Search for the cell housing the specified text and yield its (X, Y) center coordinate. 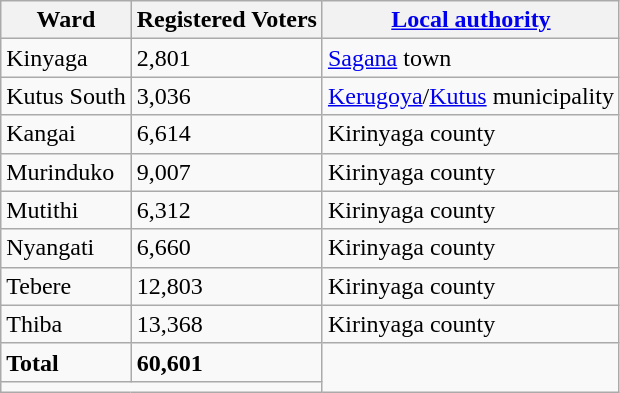
60,601 (226, 362)
Kerugoya/Kutus municipality (470, 96)
Registered Voters (226, 20)
Total (66, 362)
Mutithi (66, 210)
Tebere (66, 286)
Ward (66, 20)
Kutus South (66, 96)
Kangai (66, 134)
6,312 (226, 210)
Thiba (66, 324)
Local authority (470, 20)
9,007 (226, 172)
6,614 (226, 134)
Sagana town (470, 58)
12,803 (226, 286)
6,660 (226, 248)
Nyangati (66, 248)
3,036 (226, 96)
Kinyaga (66, 58)
13,368 (226, 324)
Murinduko (66, 172)
2,801 (226, 58)
